Provide the [X, Y] coordinate of the cell's center where the given text is located.  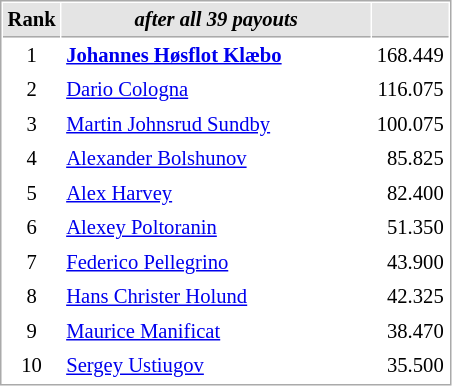
Rank [32, 20]
6 [32, 228]
Alexey Poltoranin [216, 228]
35.500 [410, 366]
7 [32, 262]
100.075 [410, 124]
Martin Johnsrud Sundby [216, 124]
5 [32, 194]
43.900 [410, 262]
82.400 [410, 194]
Alex Harvey [216, 194]
51.350 [410, 228]
Sergey Ustiugov [216, 366]
Johannes Høsflot Klæbo [216, 56]
Dario Cologna [216, 90]
Alexander Bolshunov [216, 158]
38.470 [410, 332]
9 [32, 332]
1 [32, 56]
116.075 [410, 90]
Federico Pellegrino [216, 262]
10 [32, 366]
4 [32, 158]
42.325 [410, 296]
85.825 [410, 158]
3 [32, 124]
Maurice Manificat [216, 332]
8 [32, 296]
Hans Christer Holund [216, 296]
168.449 [410, 56]
2 [32, 90]
after all 39 payouts [216, 20]
